Find where the given text appears and provide that cell's center as [X, Y] coordinate. 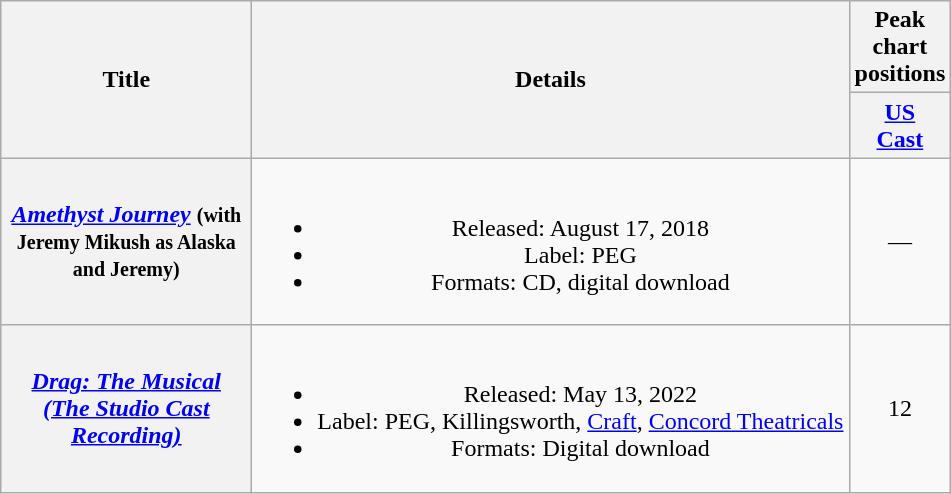
Released: May 13, 2022Label: PEG, Killingsworth, Craft, Concord TheatricalsFormats: Digital download [550, 408]
12 [900, 408]
Title [126, 80]
Details [550, 80]
Released: August 17, 2018Label: PEGFormats: CD, digital download [550, 242]
Amethyst Journey (with Jeremy Mikush as Alaska and Jeremy) [126, 242]
— [900, 242]
Peak chart positions [900, 47]
Drag: The Musical (The Studio Cast Recording) [126, 408]
USCast [900, 126]
